For the text-containing cell, return its midpoint in (X, Y) coordinate format. 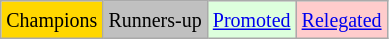
Promoted (252, 20)
Champions (52, 20)
Relegated (342, 20)
Runners-up (155, 20)
